Provide the (x, y) coordinate of the cell's center where the given text is located.  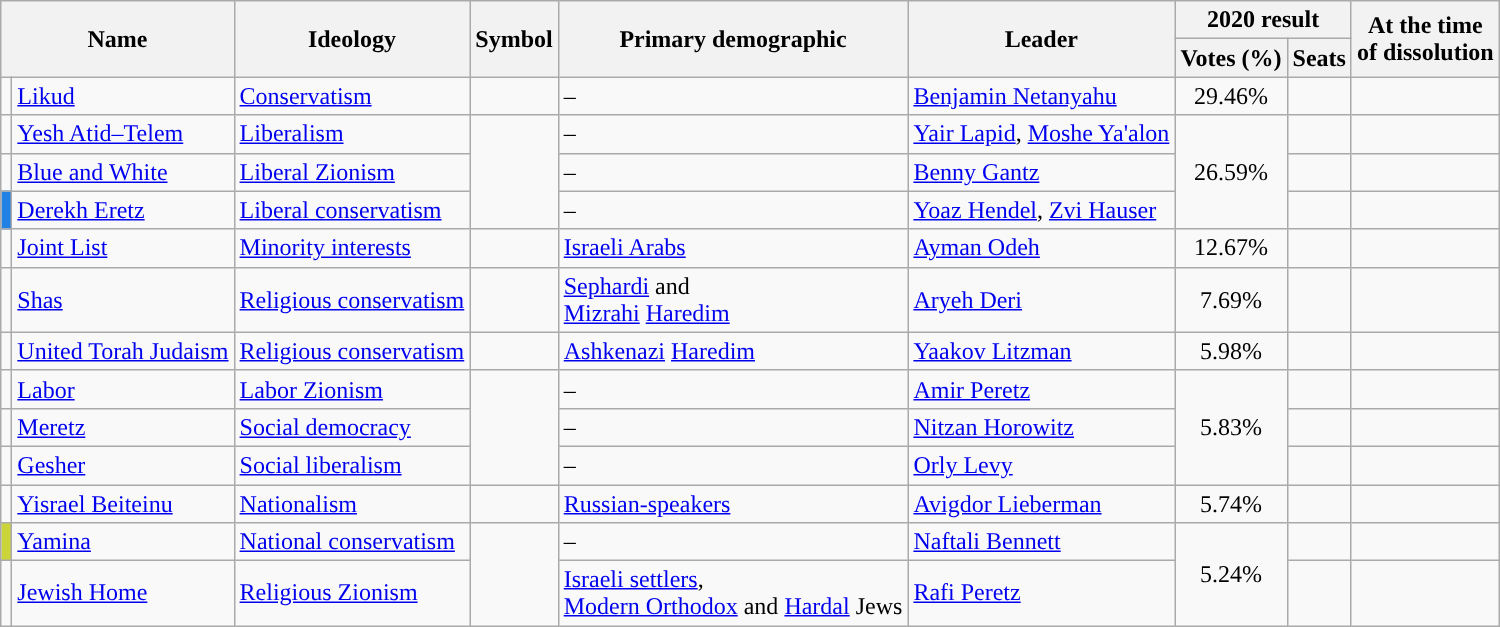
7.69% (1231, 300)
Avigdor Lieberman (1042, 503)
Name (118, 39)
Liberalism (352, 134)
Aryeh Deri (1042, 300)
Labor (123, 389)
Nitzan Horowitz (1042, 427)
Yamina (123, 542)
26.59% (1231, 172)
United Torah Judaism (123, 351)
Derekh Eretz (123, 210)
Likud (123, 96)
At the timeof dissolution (1425, 39)
5.98% (1231, 351)
Joint List (123, 248)
Israeli settlers,Modern Orthodox and Hardal Jews (733, 594)
Benny Gantz (1042, 172)
Rafi Peretz (1042, 594)
Minority interests (352, 248)
5.24% (1231, 574)
12.67% (1231, 248)
Leader (1042, 39)
Social democracy (352, 427)
Yisrael Beiteinu (123, 503)
Yaakov Litzman (1042, 351)
Yair Lapid, Moshe Ya'alon (1042, 134)
Primary demographic (733, 39)
Benjamin Netanyahu (1042, 96)
Conservatism (352, 96)
Liberal conservatism (352, 210)
2020 result (1264, 20)
Nationalism (352, 503)
29.46% (1231, 96)
Jewish Home (123, 594)
Meretz (123, 427)
Sephardi andMizrahi Haredim (733, 300)
Social liberalism (352, 465)
National conservatism (352, 542)
Naftali Bennett (1042, 542)
Shas (123, 300)
Liberal Zionism (352, 172)
Votes (%) (1231, 58)
Religious Zionism (352, 594)
Russian-speakers (733, 503)
Ayman Odeh (1042, 248)
Symbol (514, 39)
5.74% (1231, 503)
Ideology (352, 39)
Amir Peretz (1042, 389)
Blue and White (123, 172)
Gesher (123, 465)
Yoaz Hendel, Zvi Hauser (1042, 210)
Orly Levy (1042, 465)
5.83% (1231, 427)
Seats (1319, 58)
Yesh Atid–Telem (123, 134)
Labor Zionism (352, 389)
Ashkenazi Haredim (733, 351)
Israeli Arabs (733, 248)
